Detect which cell encompasses the target text, then output its [X, Y] center coordinate. 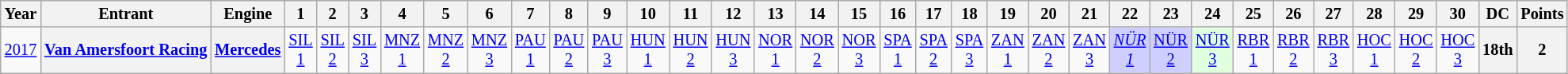
19 [1008, 14]
7 [531, 14]
Mercedes [247, 50]
29 [1417, 14]
ZAN2 [1049, 50]
15 [859, 14]
1 [300, 14]
SPA3 [970, 50]
Engine [247, 14]
18 [970, 14]
NOR1 [775, 50]
ZAN3 [1089, 50]
4 [402, 14]
Entrant [125, 14]
NÜR1 [1130, 50]
13 [775, 14]
21 [1089, 14]
12 [733, 14]
PAU2 [569, 50]
PAU1 [531, 50]
DC [1497, 14]
RBR3 [1333, 50]
HOC2 [1417, 50]
16 [897, 14]
NÜR3 [1212, 50]
14 [818, 14]
SIL2 [333, 50]
18th [1497, 50]
PAU3 [607, 50]
MNZ1 [402, 50]
5 [445, 14]
SPA2 [933, 50]
9 [607, 14]
NÜR2 [1171, 50]
30 [1458, 14]
28 [1374, 14]
SPA1 [897, 50]
MNZ3 [490, 50]
2017 [21, 50]
20 [1049, 14]
27 [1333, 14]
3 [364, 14]
RBR1 [1253, 50]
Van Amersfoort Racing [125, 50]
SIL1 [300, 50]
HUN2 [691, 50]
NOR3 [859, 50]
22 [1130, 14]
RBR2 [1293, 50]
Points [1542, 14]
8 [569, 14]
24 [1212, 14]
HUN1 [648, 50]
17 [933, 14]
11 [691, 14]
HOC3 [1458, 50]
HOC1 [1374, 50]
NOR2 [818, 50]
23 [1171, 14]
SIL3 [364, 50]
25 [1253, 14]
10 [648, 14]
Year [21, 14]
26 [1293, 14]
ZAN1 [1008, 50]
6 [490, 14]
HUN3 [733, 50]
MNZ2 [445, 50]
